Capture the cell that displays the provided text and extract its (x, y) central coordinate. 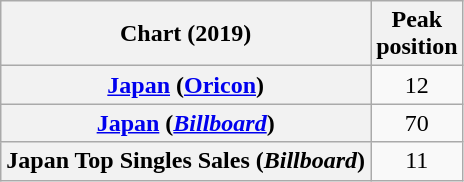
Chart (2019) (186, 34)
12 (417, 85)
Japan (Oricon) (186, 85)
Japan (Billboard) (186, 123)
70 (417, 123)
Peakposition (417, 34)
Japan Top Singles Sales (Billboard) (186, 161)
11 (417, 161)
